Output the [x, y] coordinate of the center of the cell containing the given text.  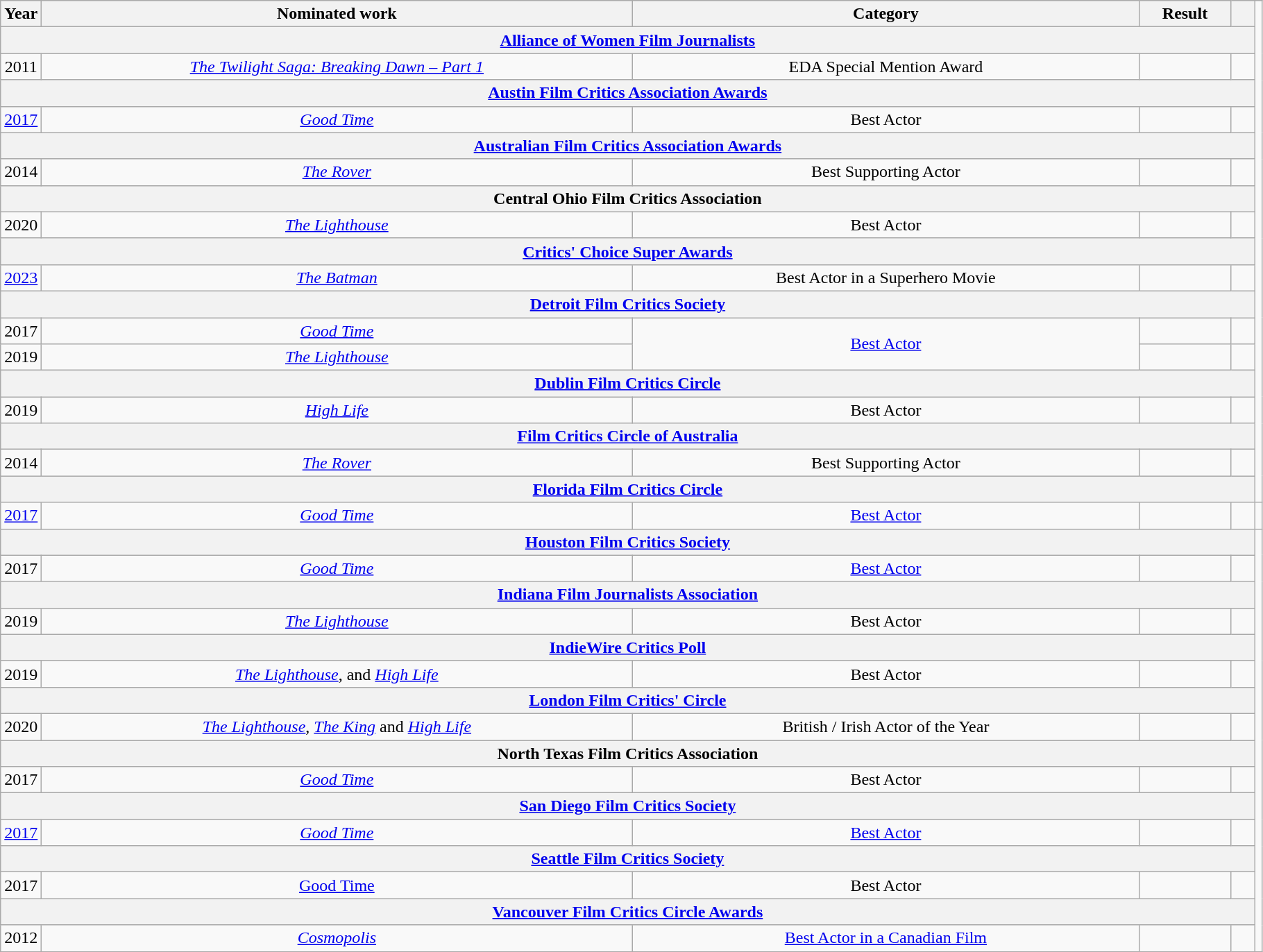
The Twilight Saga: Breaking Dawn – Part 1 [337, 67]
Year [21, 14]
Indiana Film Journalists Association [627, 595]
Australian Film Critics Association Awards [627, 146]
Austin Film Critics Association Awards [627, 93]
Alliance of Women Film Journalists [627, 40]
2011 [21, 67]
2012 [21, 938]
Category [885, 14]
Result [1185, 14]
Florida Film Critics Circle [627, 489]
Cosmopolis [337, 938]
Best Actor in a Superhero Movie [885, 278]
Nominated work [337, 14]
Seattle Film Critics Society [627, 859]
North Texas Film Critics Association [627, 753]
London Film Critics' Circle [627, 700]
The Lighthouse, and High Life [337, 674]
Dublin Film Critics Circle [627, 384]
IndieWire Critics Poll [627, 647]
Best Actor in a Canadian Film [885, 938]
San Diego Film Critics Society [627, 806]
British / Irish Actor of the Year [885, 726]
Film Critics Circle of Australia [627, 436]
High Life [337, 410]
The Batman [337, 278]
Vancouver Film Critics Circle Awards [627, 912]
Detroit Film Critics Society [627, 304]
EDA Special Mention Award [885, 67]
Central Ohio Film Critics Association [627, 198]
Houston Film Critics Society [627, 542]
2023 [21, 278]
Critics' Choice Super Awards [627, 251]
The Lighthouse, The King and High Life [337, 726]
